From the cell containing the given text, extract its center point as (x, y) coordinate. 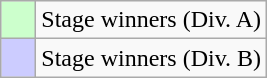
Stage winners (Div. B) (152, 58)
Stage winners (Div. A) (152, 20)
